Determine the [x, y] coordinate at the center of the cell enclosing the given text.  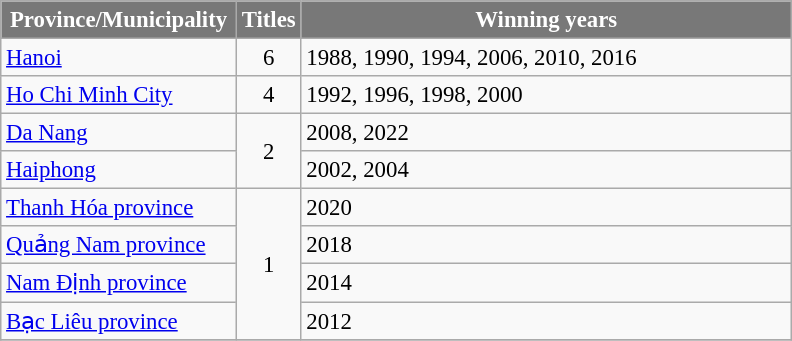
Ho Chi Minh City [119, 95]
6 [268, 58]
Thanh Hóa province [119, 208]
1 [268, 264]
Nam Định province [119, 283]
2012 [546, 321]
Quảng Nam province [119, 245]
1988, 1990, 1994, 2006, 2010, 2016 [546, 58]
2020 [546, 208]
Haiphong [119, 170]
Titles [268, 20]
Province/Municipality [119, 20]
2014 [546, 283]
Winning years [546, 20]
2018 [546, 245]
4 [268, 95]
2008, 2022 [546, 133]
Hanoi [119, 58]
2 [268, 152]
Bạc Liêu province [119, 321]
Da Nang [119, 133]
1992, 1996, 1998, 2000 [546, 95]
2002, 2004 [546, 170]
